Search for the cell housing the specified text and yield its (x, y) center coordinate. 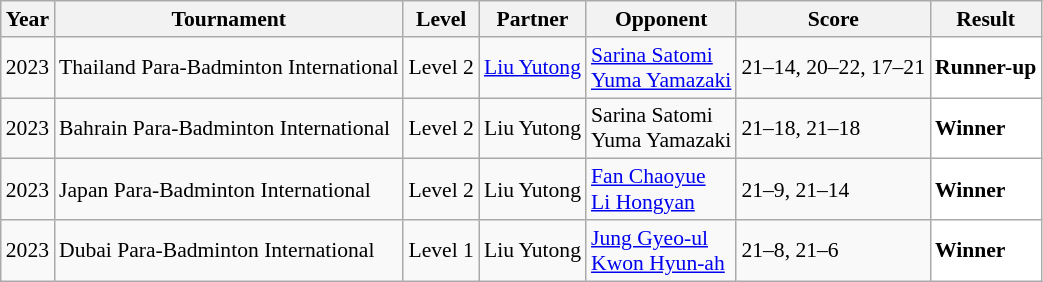
Partner (532, 19)
Fan Chaoyue Li Hongyan (661, 190)
Japan Para-Badminton International (228, 190)
Runner-up (986, 68)
21–8, 21–6 (833, 250)
Opponent (661, 19)
21–14, 20–22, 17–21 (833, 68)
Result (986, 19)
Level 1 (440, 250)
Dubai Para-Badminton International (228, 250)
21–9, 21–14 (833, 190)
Year (28, 19)
Score (833, 19)
Jung Gyeo-ul Kwon Hyun-ah (661, 250)
Level (440, 19)
Bahrain Para-Badminton International (228, 128)
21–18, 21–18 (833, 128)
Tournament (228, 19)
Thailand Para-Badminton International (228, 68)
